Extract the [x, y] coordinate from the center of the cell holding the provided text.  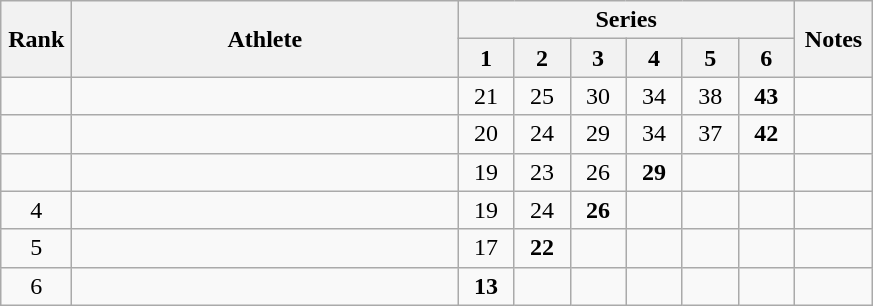
17 [486, 248]
30 [598, 96]
43 [766, 96]
Notes [834, 39]
3 [598, 58]
13 [486, 286]
23 [542, 172]
21 [486, 96]
22 [542, 248]
38 [710, 96]
1 [486, 58]
25 [542, 96]
20 [486, 134]
42 [766, 134]
Series [626, 20]
Rank [36, 39]
37 [710, 134]
Athlete [265, 39]
2 [542, 58]
